Search for the cell housing the specified text and yield its [x, y] center coordinate. 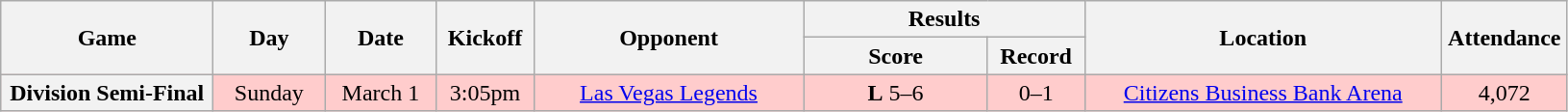
Game [108, 38]
Division Semi-Final [108, 93]
Day [269, 38]
3:05pm [485, 93]
Kickoff [485, 38]
Sunday [269, 93]
Las Vegas Legends [669, 93]
Opponent [669, 38]
Record [1036, 56]
L 5–6 [896, 93]
Attendance [1504, 38]
4,072 [1504, 93]
Citizens Business Bank Arena [1263, 93]
0–1 [1036, 93]
Location [1263, 38]
March 1 [381, 93]
Results [944, 19]
Score [896, 56]
Date [381, 38]
